Locate the cell with the specified text and output its (x, y) center coordinate. 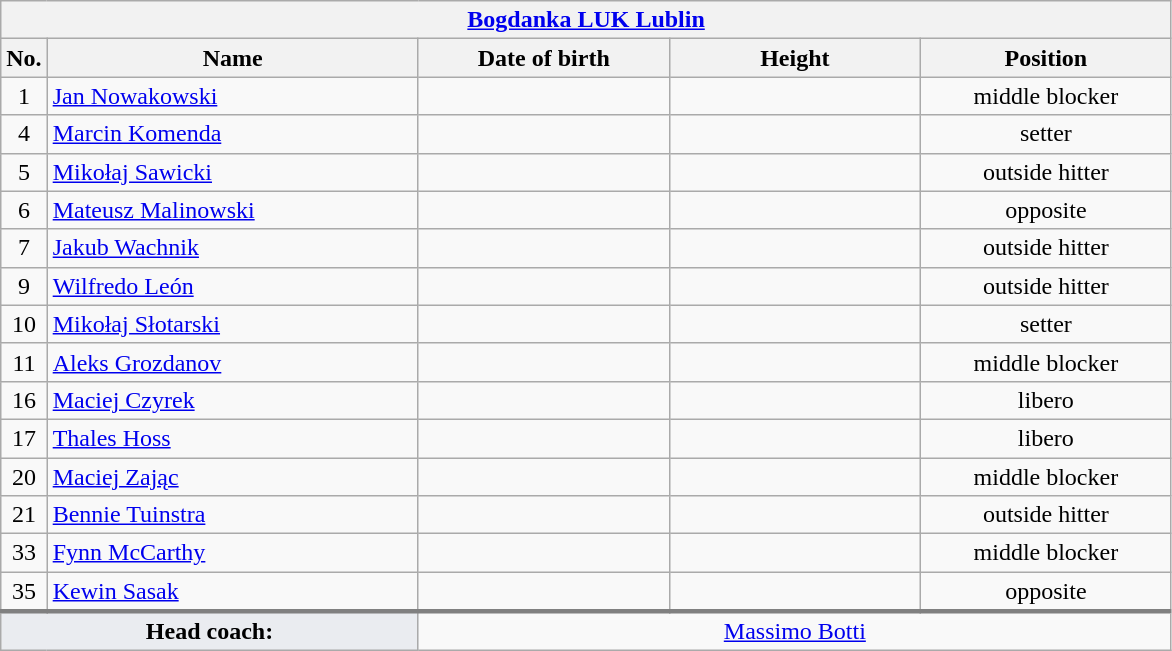
Massimo Botti (794, 631)
17 (24, 438)
Mateusz Malinowski (232, 210)
Thales Hoss (232, 438)
Kewin Sasak (232, 592)
9 (24, 286)
20 (24, 477)
6 (24, 210)
Bogdanka LUK Lublin (586, 20)
33 (24, 553)
Marcin Komenda (232, 134)
5 (24, 172)
Maciej Czyrek (232, 400)
Jan Nowakowski (232, 96)
Position (1046, 58)
Date of birth (544, 58)
21 (24, 515)
4 (24, 134)
Fynn McCarthy (232, 553)
11 (24, 362)
Name (232, 58)
Wilfredo León (232, 286)
7 (24, 248)
1 (24, 96)
Bennie Tuinstra (232, 515)
16 (24, 400)
Mikołaj Sawicki (232, 172)
Mikołaj Słotarski (232, 324)
Aleks Grozdanov (232, 362)
Head coach: (210, 631)
Maciej Zając (232, 477)
Height (794, 58)
Jakub Wachnik (232, 248)
10 (24, 324)
No. (24, 58)
35 (24, 592)
